Detect which cell encompasses the target text, then output its [X, Y] center coordinate. 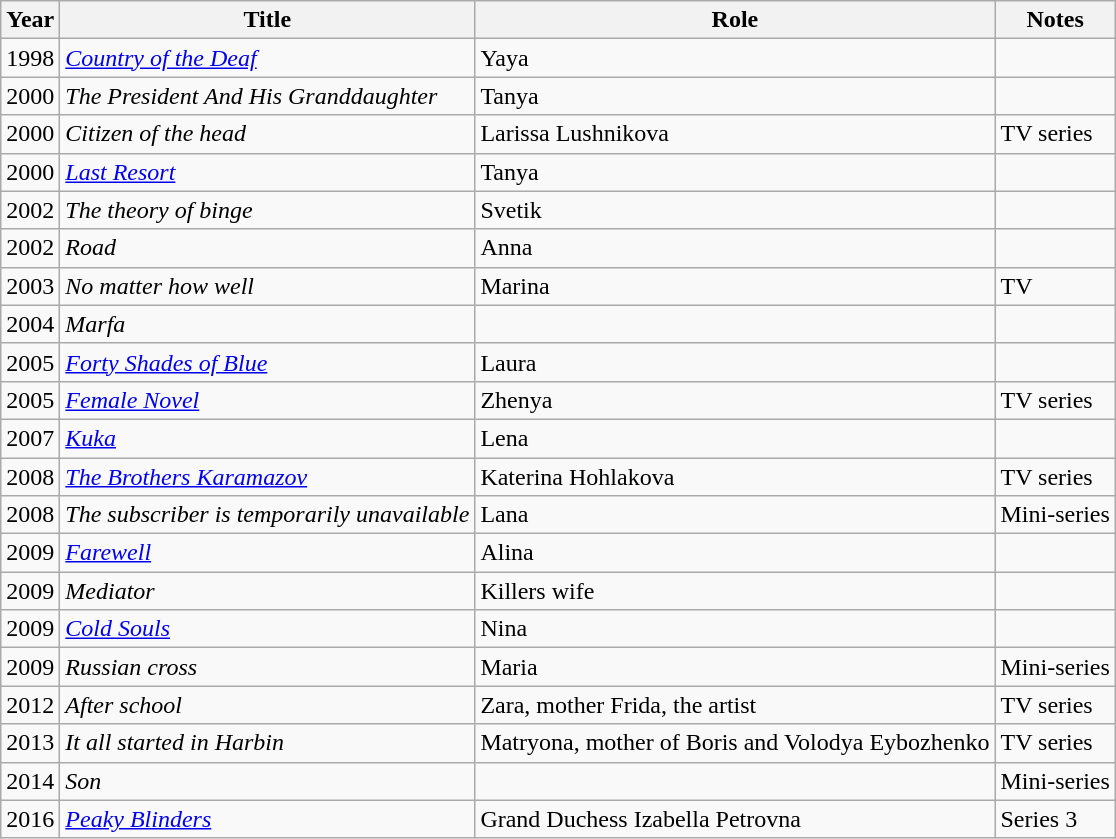
Series 3 [1055, 819]
2016 [30, 819]
Female Novel [268, 400]
Role [735, 20]
Katerina Hohlakova [735, 477]
Russian cross [268, 667]
After school [268, 705]
Anna [735, 248]
Notes [1055, 20]
Larissa Lushnikova [735, 134]
Maria [735, 667]
Son [268, 781]
Marfa [268, 324]
Svetik [735, 210]
It all started in Harbin [268, 743]
No matter how well [268, 286]
Last Resort [268, 172]
TV [1055, 286]
2013 [30, 743]
1998 [30, 58]
Mediator [268, 591]
2003 [30, 286]
Citizen of the head [268, 134]
2012 [30, 705]
Nina [735, 629]
The subscriber is temporarily unavailable [268, 515]
Marina [735, 286]
Yaya [735, 58]
Zara, mother Frida, the artist [735, 705]
2004 [30, 324]
Forty Shades of Blue [268, 362]
Alina [735, 553]
The theory of binge [268, 210]
Matryona, mother of Boris and Volodya Eybozhenko [735, 743]
2007 [30, 438]
The President And His Granddaughter [268, 96]
Title [268, 20]
Laura [735, 362]
Farewell [268, 553]
Year [30, 20]
Lana [735, 515]
The Brothers Karamazov [268, 477]
Kuka [268, 438]
Lena [735, 438]
Cold Souls [268, 629]
Road [268, 248]
Zhenya [735, 400]
Country of the Deaf [268, 58]
2014 [30, 781]
Peaky Blinders [268, 819]
Killers wife [735, 591]
Grand Duchess Izabella Petrovna [735, 819]
